Extract the (x, y) coordinate from the center of the cell holding the provided text.  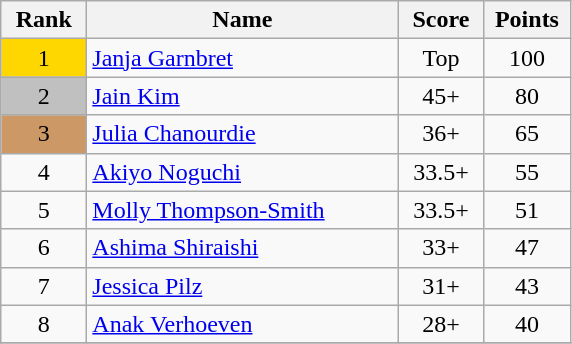
40 (527, 324)
65 (527, 134)
55 (527, 172)
Molly Thompson-Smith (242, 210)
28+ (441, 324)
Rank (44, 20)
Top (441, 58)
3 (44, 134)
1 (44, 58)
4 (44, 172)
7 (44, 286)
45+ (441, 96)
8 (44, 324)
Akiyo Noguchi (242, 172)
Score (441, 20)
33+ (441, 248)
Anak Verhoeven (242, 324)
2 (44, 96)
Name (242, 20)
80 (527, 96)
51 (527, 210)
36+ (441, 134)
43 (527, 286)
31+ (441, 286)
Janja Garnbret (242, 58)
5 (44, 210)
Julia Chanourdie (242, 134)
6 (44, 248)
Ashima Shiraishi (242, 248)
Jessica Pilz (242, 286)
100 (527, 58)
Jain Kim (242, 96)
Points (527, 20)
47 (527, 248)
